Identify which cell holds the provided text, then report its (X, Y) central coordinate. 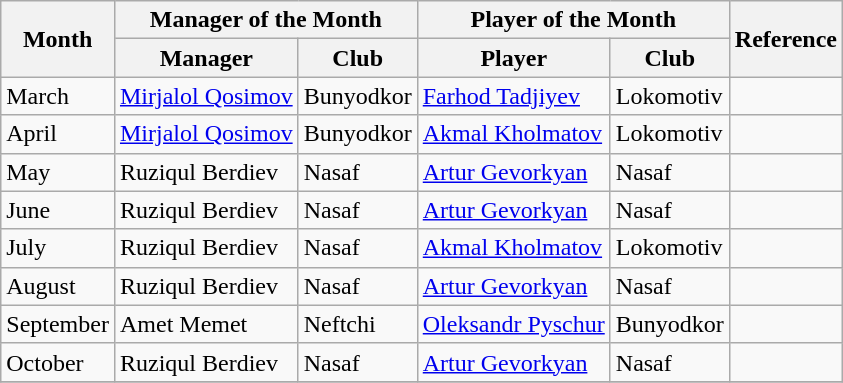
April (58, 134)
Manager (206, 58)
July (58, 248)
Farhod Tadjiyev (514, 96)
Player (514, 58)
Amet Memet (206, 324)
March (58, 96)
June (58, 210)
Month (58, 39)
May (58, 172)
Oleksandr Pyschur (514, 324)
Manager of the Month (266, 20)
October (58, 362)
Player of the Month (573, 20)
September (58, 324)
August (58, 286)
Reference (786, 39)
Neftchi (358, 324)
